Locate the cell with the specified text and output its [X, Y] center coordinate. 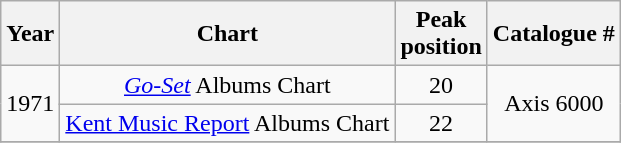
1971 [30, 104]
Catalogue # [554, 34]
Axis 6000 [554, 104]
Kent Music Report Albums Chart [228, 123]
Chart [228, 34]
20 [441, 85]
Go-Set Albums Chart [228, 85]
Peakposition [441, 34]
Year [30, 34]
22 [441, 123]
